Find where the given text appears and provide that cell's center as (X, Y) coordinate. 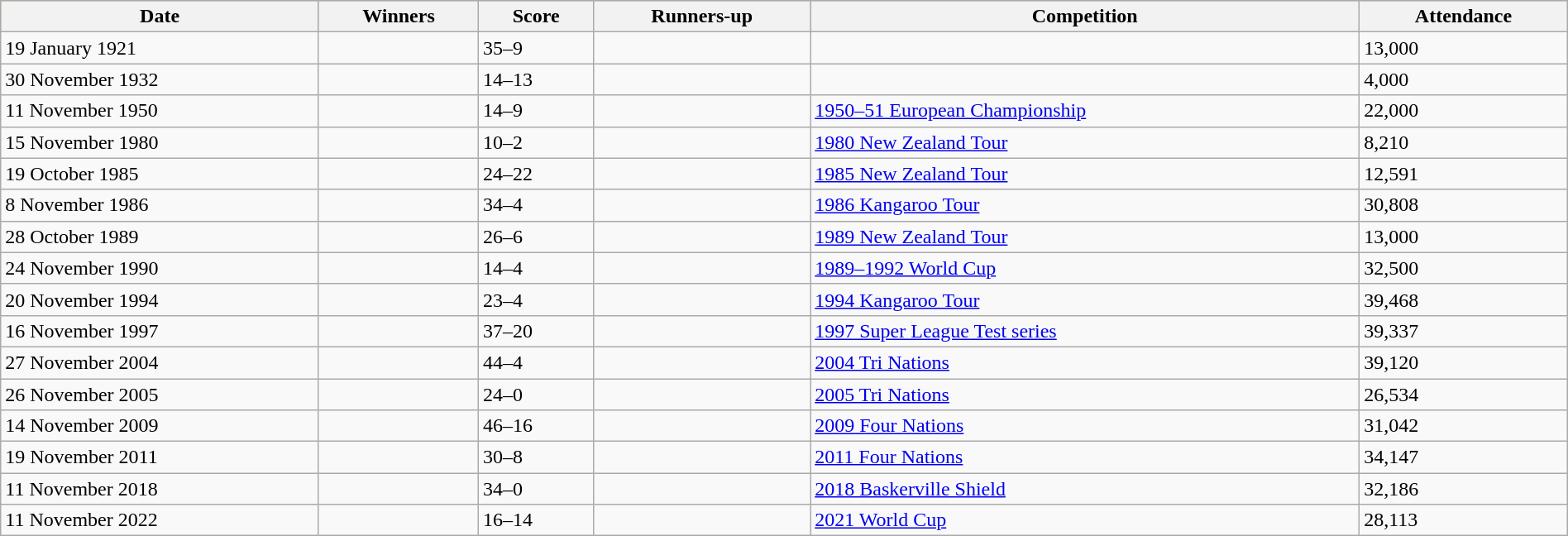
46–16 (536, 426)
1986 Kangaroo Tour (1085, 205)
14–13 (536, 79)
30–8 (536, 457)
26 November 2005 (160, 395)
39,468 (1464, 299)
19 January 1921 (160, 48)
37–20 (536, 331)
12,591 (1464, 174)
19 November 2011 (160, 457)
34–4 (536, 205)
14–4 (536, 268)
2018 Baskerville Shield (1085, 489)
1950–51 European Championship (1085, 111)
1994 Kangaroo Tour (1085, 299)
11 November 2018 (160, 489)
16–14 (536, 520)
16 November 1997 (160, 331)
8,210 (1464, 142)
2004 Tri Nations (1085, 362)
26,534 (1464, 395)
14–9 (536, 111)
11 November 2022 (160, 520)
22,000 (1464, 111)
27 November 2004 (160, 362)
2005 Tri Nations (1085, 395)
2021 World Cup (1085, 520)
8 November 1986 (160, 205)
1997 Super League Test series (1085, 331)
4,000 (1464, 79)
24–22 (536, 174)
31,042 (1464, 426)
Winners (399, 17)
1989–1992 World Cup (1085, 268)
10–2 (536, 142)
32,500 (1464, 268)
14 November 2009 (160, 426)
32,186 (1464, 489)
1980 New Zealand Tour (1085, 142)
20 November 1994 (160, 299)
44–4 (536, 362)
1985 New Zealand Tour (1085, 174)
1989 New Zealand Tour (1085, 237)
39,337 (1464, 331)
19 October 1985 (160, 174)
34,147 (1464, 457)
34–0 (536, 489)
Date (160, 17)
28,113 (1464, 520)
30,808 (1464, 205)
39,120 (1464, 362)
35–9 (536, 48)
24–0 (536, 395)
Competition (1085, 17)
Runners-up (702, 17)
2009 Four Nations (1085, 426)
Attendance (1464, 17)
11 November 1950 (160, 111)
26–6 (536, 237)
23–4 (536, 299)
2011 Four Nations (1085, 457)
Score (536, 17)
24 November 1990 (160, 268)
15 November 1980 (160, 142)
28 October 1989 (160, 237)
30 November 1932 (160, 79)
